Scan for the cell matching the given text and deliver its (X, Y) coordinate at center. 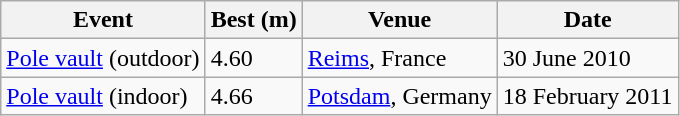
Date (588, 20)
4.60 (254, 58)
Best (m) (254, 20)
Event (103, 20)
Pole vault (indoor) (103, 96)
Venue (400, 20)
30 June 2010 (588, 58)
Pole vault (outdoor) (103, 58)
Potsdam, Germany (400, 96)
18 February 2011 (588, 96)
4.66 (254, 96)
Reims, France (400, 58)
